Identify which cell holds the provided text, then report its [X, Y] central coordinate. 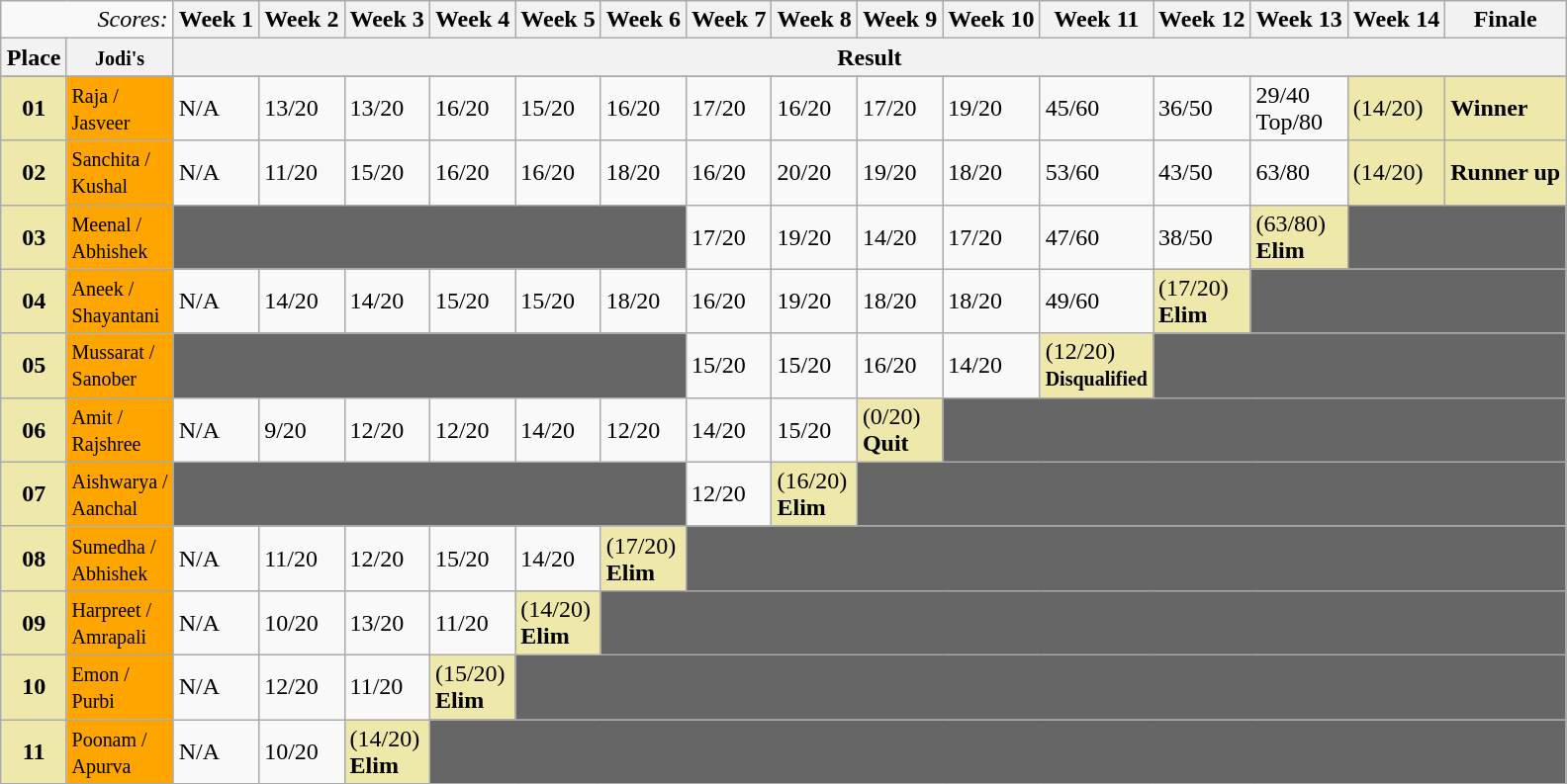
Week 13 [1299, 20]
06 [34, 429]
09 [34, 623]
63/80 [1299, 172]
Aneek / Shayantani [120, 301]
05 [34, 366]
49/60 [1096, 301]
(16/20)Elim [814, 494]
Sanchita /Kushal [120, 172]
02 [34, 172]
03 [34, 237]
(12/20)Disqualified [1096, 366]
Week 9 [899, 20]
Scores: [87, 20]
10 [34, 686]
Week 12 [1202, 20]
07 [34, 494]
Week 5 [558, 20]
43/50 [1202, 172]
Raja / Jasveer [120, 109]
Week 6 [643, 20]
08 [34, 558]
Sumedha / Abhishek [120, 558]
Week 11 [1096, 20]
Amit / Rajshree [120, 429]
Week 14 [1396, 20]
Meenal / Abhishek [120, 237]
(15/20)Elim [472, 686]
Harpreet / Amrapali [120, 623]
(0/20)Quit [899, 429]
Week 4 [472, 20]
38/50 [1202, 237]
53/60 [1096, 172]
Emon / Purbi [120, 686]
Week 7 [729, 20]
Week 1 [216, 20]
Jodi's [120, 57]
45/60 [1096, 109]
Week 3 [387, 20]
29/40Top/80 [1299, 109]
Mussarat / Sanober [120, 366]
04 [34, 301]
Winner [1506, 109]
11 [34, 751]
(63/80)Elim [1299, 237]
Place [34, 57]
20/20 [814, 172]
Aishwarya / Aanchal [120, 494]
Week 10 [991, 20]
36/50 [1202, 109]
Week 8 [814, 20]
47/60 [1096, 237]
Finale [1506, 20]
Runner up [1506, 172]
Week 2 [302, 20]
Result [869, 57]
01 [34, 109]
9/20 [302, 429]
Poonam / Apurva [120, 751]
